Find where the given text appears and provide that cell's center as [x, y] coordinate. 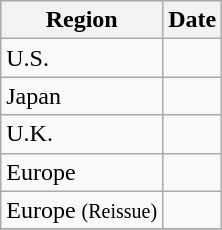
U.S. [82, 58]
Japan [82, 96]
Europe (Reissue) [82, 210]
Date [192, 20]
U.K. [82, 134]
Europe [82, 172]
Region [82, 20]
